Find where the given text appears and provide that cell's center as [X, Y] coordinate. 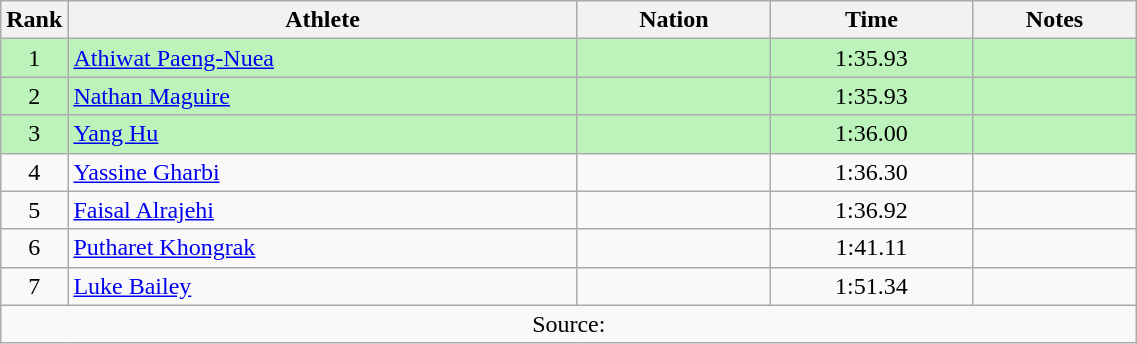
5 [34, 210]
Nathan Maguire [322, 96]
Yang Hu [322, 134]
Rank [34, 20]
Athiwat Paeng-Nuea [322, 58]
1:41.11 [872, 248]
7 [34, 286]
Time [872, 20]
Yassine Gharbi [322, 172]
Nation [674, 20]
1:36.92 [872, 210]
Source: [569, 324]
3 [34, 134]
Luke Bailey [322, 286]
Notes [1054, 20]
Faisal Alrajehi [322, 210]
4 [34, 172]
Athlete [322, 20]
1:36.30 [872, 172]
6 [34, 248]
1 [34, 58]
1:51.34 [872, 286]
Putharet Khongrak [322, 248]
1:36.00 [872, 134]
2 [34, 96]
